Provide the [X, Y] coordinate of the cell's center where the given text is located.  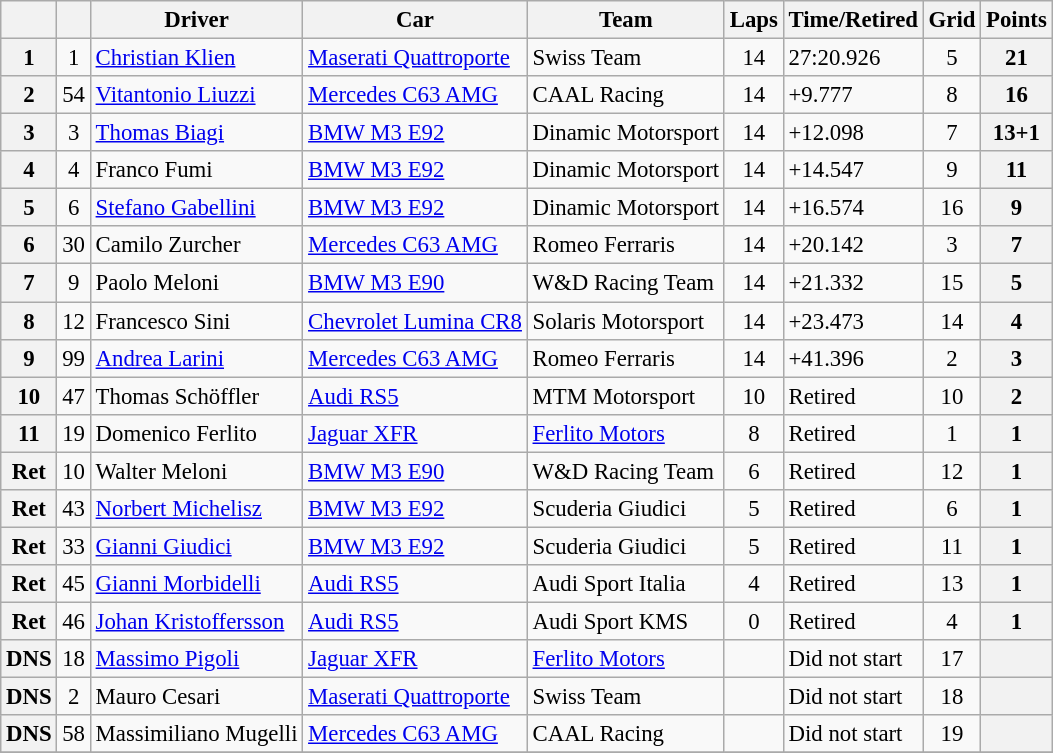
Massimo Pigoli [196, 659]
27:20.926 [853, 58]
30 [74, 245]
45 [74, 584]
33 [74, 546]
+23.473 [853, 321]
+21.332 [853, 283]
58 [74, 734]
Points [1016, 20]
Walter Meloni [196, 471]
Grid [952, 20]
Camilo Zurcher [196, 245]
Mauro Cesari [196, 697]
+41.396 [853, 358]
+20.142 [853, 245]
+12.098 [853, 133]
Car [415, 20]
+16.574 [853, 208]
0 [754, 621]
21 [1016, 58]
+9.777 [853, 95]
46 [74, 621]
Audi Sport KMS [626, 621]
Stefano Gabellini [196, 208]
17 [952, 659]
Johan Kristoffersson [196, 621]
Time/Retired [853, 20]
99 [74, 358]
+14.547 [853, 170]
13+1 [1016, 133]
Team [626, 20]
Francesco Sini [196, 321]
15 [952, 283]
Franco Fumi [196, 170]
Vitantonio Liuzzi [196, 95]
Laps [754, 20]
Thomas Biagi [196, 133]
Gianni Morbidelli [196, 584]
Driver [196, 20]
Andrea Larini [196, 358]
Audi Sport Italia [626, 584]
Gianni Giudici [196, 546]
Christian Klien [196, 58]
Domenico Ferlito [196, 433]
43 [74, 509]
47 [74, 396]
13 [952, 584]
Chevrolet Lumina CR8 [415, 321]
MTM Motorsport [626, 396]
Thomas Schöffler [196, 396]
Massimiliano Mugelli [196, 734]
Solaris Motorsport [626, 321]
Paolo Meloni [196, 283]
54 [74, 95]
Norbert Michelisz [196, 509]
